For the text-containing cell, return its midpoint in [X, Y] coordinate format. 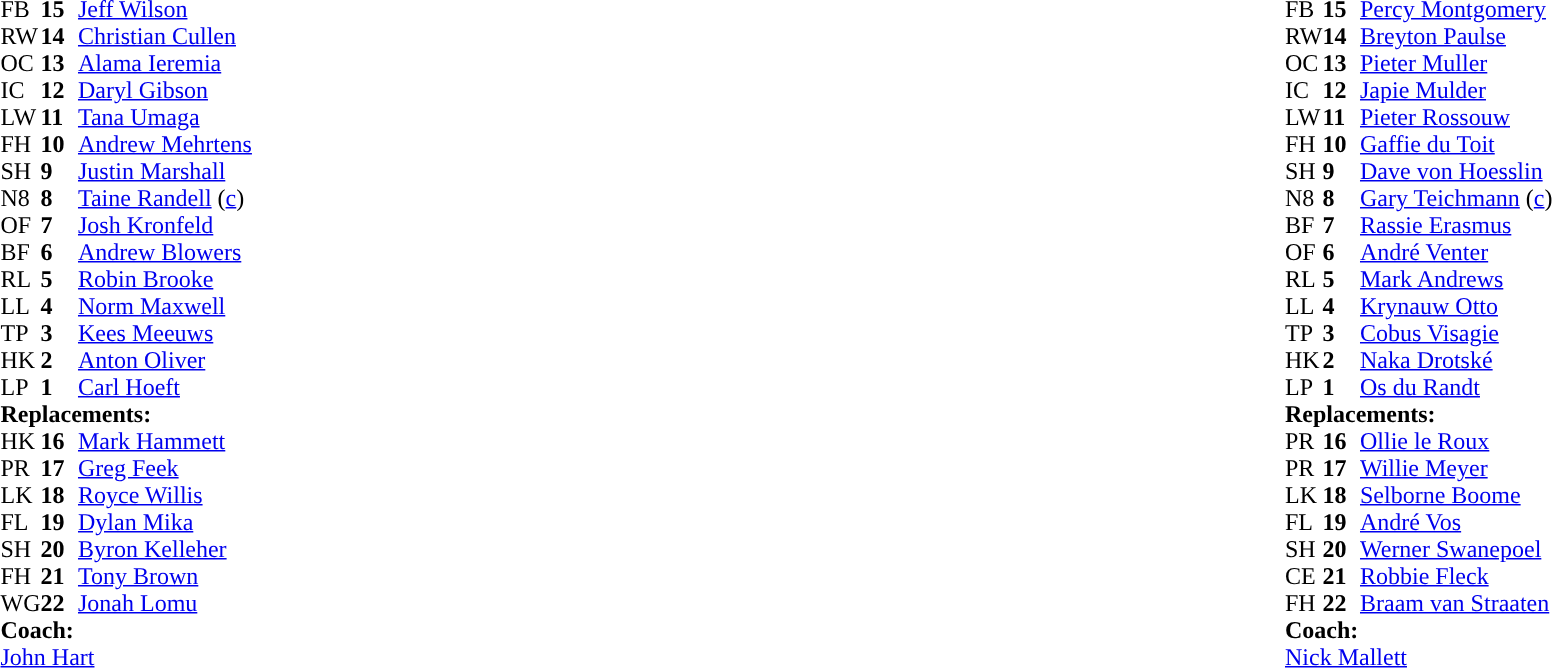
CE [1304, 576]
Pieter Rossouw [1456, 118]
Christian Cullen [165, 36]
Willie Meyer [1456, 468]
Braam van Straaten [1456, 604]
Os du Randt [1456, 388]
Naka Drotské [1456, 360]
Tana Umaga [165, 118]
Andrew Blowers [165, 252]
Taine Randell (c) [165, 198]
Robin Brooke [165, 280]
Dylan Mika [165, 522]
Tony Brown [165, 576]
Dave von Hoesslin [1456, 172]
Cobus Visagie [1456, 334]
Jonah Lomu [165, 604]
Carl Hoeft [165, 388]
Japie Mulder [1456, 90]
Byron Kelleher [165, 550]
Ollie le Roux [1456, 442]
Anton Oliver [165, 360]
Breyton Paulse [1456, 36]
Daryl Gibson [165, 90]
WG [20, 604]
Gary Teichmann (c) [1456, 198]
Krynauw Otto [1456, 306]
Andrew Mehrtens [165, 144]
Rassie Erasmus [1456, 226]
Justin Marshall [165, 172]
Greg Feek [165, 468]
André Venter [1456, 252]
André Vos [1456, 522]
Pieter Muller [1456, 64]
Royce Willis [165, 496]
Mark Hammett [165, 442]
Gaffie du Toit [1456, 144]
Alama Ieremia [165, 64]
Josh Kronfeld [165, 226]
Robbie Fleck [1456, 576]
Selborne Boome [1456, 496]
Werner Swanepoel [1456, 550]
Mark Andrews [1456, 280]
Kees Meeuws [165, 334]
Norm Maxwell [165, 306]
